Detect which cell encompasses the target text, then output its (X, Y) center coordinate. 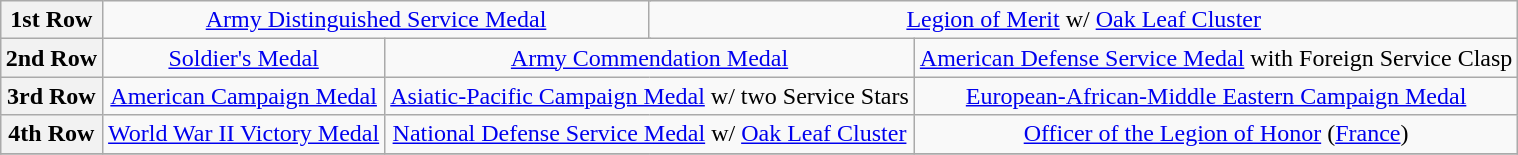
American Campaign Medal (244, 96)
European-African-Middle Eastern Campaign Medal (1216, 96)
2nd Row (51, 58)
National Defense Service Medal w/ Oak Leaf Cluster (650, 134)
Army Distinguished Service Medal (376, 20)
Army Commendation Medal (650, 58)
Officer of the Legion of Honor (France) (1216, 134)
Legion of Merit w/ Oak Leaf Cluster (1083, 20)
1st Row (51, 20)
Asiatic-Pacific Campaign Medal w/ two Service Stars (650, 96)
3rd Row (51, 96)
4th Row (51, 134)
Soldier's Medal (244, 58)
World War II Victory Medal (244, 134)
American Defense Service Medal with Foreign Service Clasp (1216, 58)
